Pinpoint the cell where the given text exists, returning its [X, Y] midpoint coordinate. 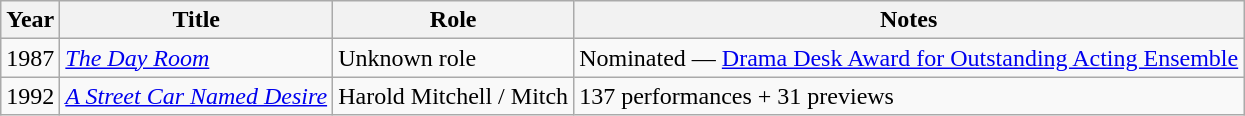
Year [30, 20]
The Day Room [196, 58]
Title [196, 20]
A Street Car Named Desire [196, 96]
137 performances + 31 previews [909, 96]
Role [454, 20]
1992 [30, 96]
Harold Mitchell / Mitch [454, 96]
Notes [909, 20]
Nominated — Drama Desk Award for Outstanding Acting Ensemble [909, 58]
1987 [30, 58]
Unknown role [454, 58]
